Capture the cell that displays the provided text and extract its [X, Y] central coordinate. 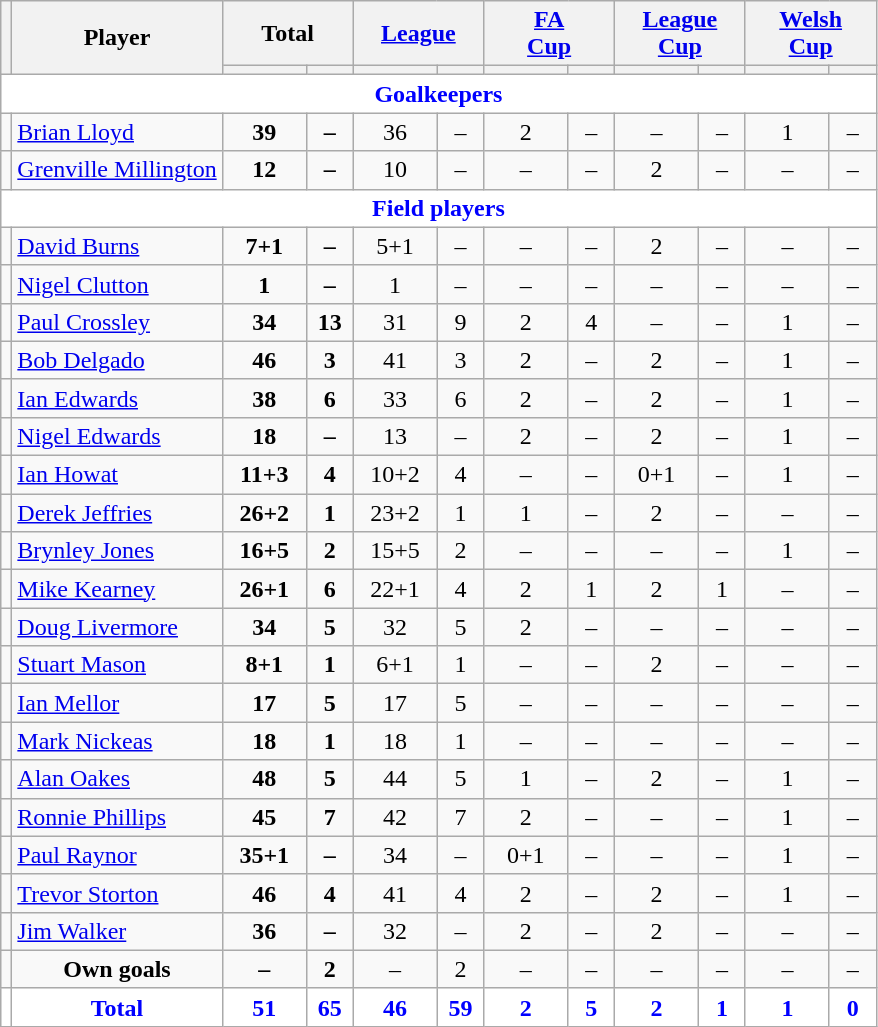
Mark Nickeas [117, 741]
Player [117, 38]
38 [264, 398]
26+2 [264, 513]
7+1 [264, 246]
League [418, 34]
45 [264, 817]
39 [264, 132]
5+1 [395, 246]
Stuart Mason [117, 665]
Brynley Jones [117, 551]
LeagueCup [680, 34]
10 [395, 170]
Ian Edwards [117, 398]
Trevor Storton [117, 893]
Field players [438, 208]
6+1 [395, 665]
Nigel Edwards [117, 437]
10+2 [395, 475]
51 [264, 1007]
59 [460, 1007]
12 [264, 170]
35+1 [264, 855]
23+2 [395, 513]
0 [852, 1007]
33 [395, 398]
22+1 [395, 589]
15+5 [395, 551]
David Burns [117, 246]
Ronnie Phillips [117, 817]
48 [264, 779]
Brian Lloyd [117, 132]
Jim Walker [117, 931]
Ian Mellor [117, 703]
42 [395, 817]
16+5 [264, 551]
Nigel Clutton [117, 284]
8+1 [264, 665]
Alan Oakes [117, 779]
Mike Kearney [117, 589]
Derek Jeffries [117, 513]
9 [460, 322]
Goalkeepers [438, 94]
65 [330, 1007]
Own goals [117, 969]
Doug Livermore [117, 627]
Paul Crossley [117, 322]
WelshCup [810, 34]
Paul Raynor [117, 855]
Grenville Millington [117, 170]
11+3 [264, 475]
44 [395, 779]
FACup [550, 34]
26+1 [264, 589]
31 [395, 322]
Bob Delgado [117, 360]
Ian Howat [117, 475]
